Determine the (X, Y) coordinate at the center of the cell enclosing the given text.  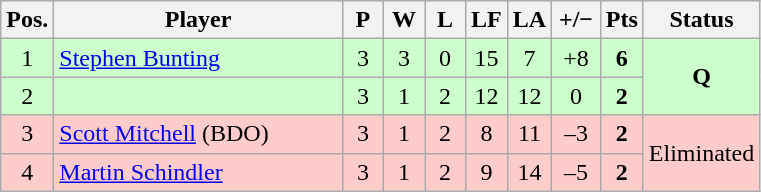
Player (198, 20)
6 (622, 58)
W (404, 20)
8 (487, 134)
Martin Schindler (198, 172)
Pts (622, 20)
Q (701, 77)
+8 (576, 58)
L (444, 20)
LF (487, 20)
–3 (576, 134)
Scott Mitchell (BDO) (198, 134)
P (362, 20)
4 (28, 172)
9 (487, 172)
Status (701, 20)
Eliminated (701, 153)
Pos. (28, 20)
+/− (576, 20)
14 (529, 172)
15 (487, 58)
LA (529, 20)
–5 (576, 172)
11 (529, 134)
Stephen Bunting (198, 58)
7 (529, 58)
